Pinpoint the cell where the given text exists, returning its (x, y) midpoint coordinate. 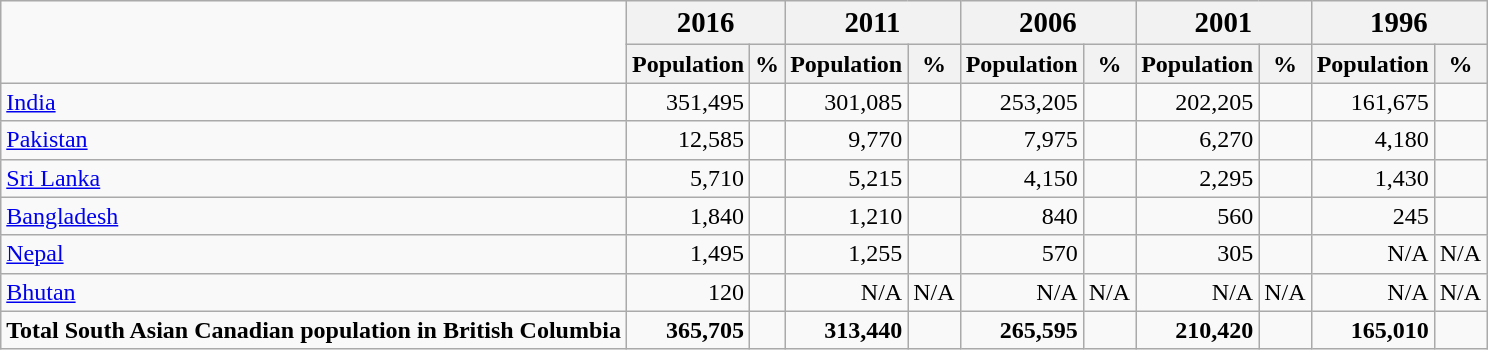
4,150 (1022, 178)
301,085 (846, 102)
313,440 (846, 330)
Nepal (314, 254)
1,210 (846, 216)
India (314, 102)
305 (1198, 254)
120 (688, 292)
1,495 (688, 254)
5,710 (688, 178)
1996 (1399, 23)
840 (1022, 216)
6,270 (1198, 140)
9,770 (846, 140)
12,585 (688, 140)
570 (1022, 254)
7,975 (1022, 140)
Sri Lanka (314, 178)
2016 (705, 23)
365,705 (688, 330)
210,420 (1198, 330)
351,495 (688, 102)
Bangladesh (314, 216)
253,205 (1022, 102)
Bhutan (314, 292)
265,595 (1022, 330)
161,675 (1372, 102)
2006 (1048, 23)
2,295 (1198, 178)
202,205 (1198, 102)
245 (1372, 216)
Pakistan (314, 140)
2001 (1224, 23)
Total South Asian Canadian population in British Columbia (314, 330)
1,430 (1372, 178)
1,840 (688, 216)
4,180 (1372, 140)
1,255 (846, 254)
560 (1198, 216)
2011 (873, 23)
165,010 (1372, 330)
5,215 (846, 178)
